Identify which cell holds the provided text, then report its [x, y] central coordinate. 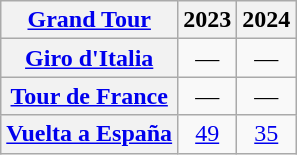
2023 [208, 20]
35 [266, 134]
Vuelta a España [90, 134]
2024 [266, 20]
Grand Tour [90, 20]
Giro d'Italia [90, 58]
49 [208, 134]
Tour de France [90, 96]
